Pinpoint the cell where the given text exists, returning its [X, Y] midpoint coordinate. 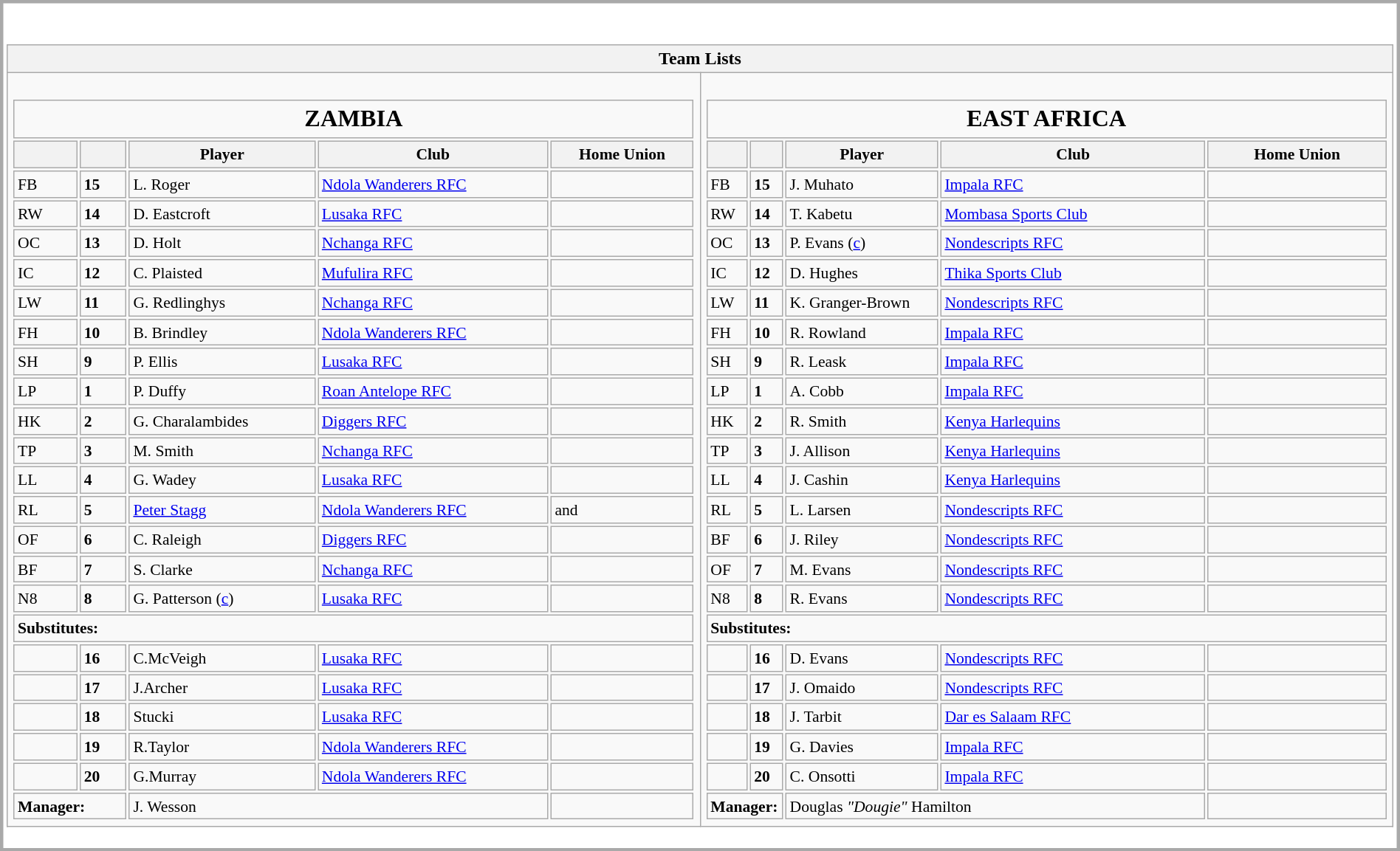
Mombasa Sports Club [1074, 214]
J. Wesson [339, 806]
T. Kabetu [862, 214]
G. Redlinghys [222, 303]
G. Patterson (c) [222, 599]
J. Muhato [862, 185]
D. Evans [862, 658]
R. Leask [862, 362]
B. Brindley [222, 332]
M. Smith [222, 450]
P. Duffy [222, 391]
Roan Antelope RFC [433, 391]
Peter Stagg [222, 509]
P. Evans (c) [862, 244]
J. Omaido [862, 688]
J. Tarbit [862, 717]
D. Holt [222, 244]
R. Smith [862, 421]
C. Raleigh [222, 539]
G. Davies [862, 747]
R.Taylor [222, 747]
L. Larsen [862, 509]
G. Wadey [222, 480]
R. Rowland [862, 332]
D. Eastcroft [222, 214]
J. Allison [862, 450]
ZAMBIA [353, 118]
J.Archer [222, 688]
J. Riley [862, 539]
C. Onsotti [862, 776]
Douglas "Dougie" Hamilton [995, 806]
Stucki [222, 717]
EAST AFRICA [1047, 118]
K. Granger-Brown [862, 303]
P. Ellis [222, 362]
Team Lists [700, 59]
R. Evans [862, 599]
S. Clarke [222, 570]
M. Evans [862, 570]
Mufulira RFC [433, 273]
C. Plaisted [222, 273]
A. Cobb [862, 391]
D. Hughes [862, 273]
and [622, 509]
J. Cashin [862, 480]
Thika Sports Club [1074, 273]
Dar es Salaam RFC [1074, 717]
G.Murray [222, 776]
L. Roger [222, 185]
C.McVeigh [222, 658]
G. Charalambides [222, 421]
